For the text-containing cell, return its midpoint in [X, Y] coordinate format. 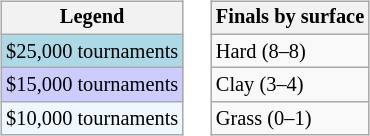
Clay (3–4) [290, 85]
Grass (0–1) [290, 119]
$25,000 tournaments [92, 51]
Legend [92, 18]
$10,000 tournaments [92, 119]
Hard (8–8) [290, 51]
Finals by surface [290, 18]
$15,000 tournaments [92, 85]
